Return (X, Y) of the center of cell containing provided text 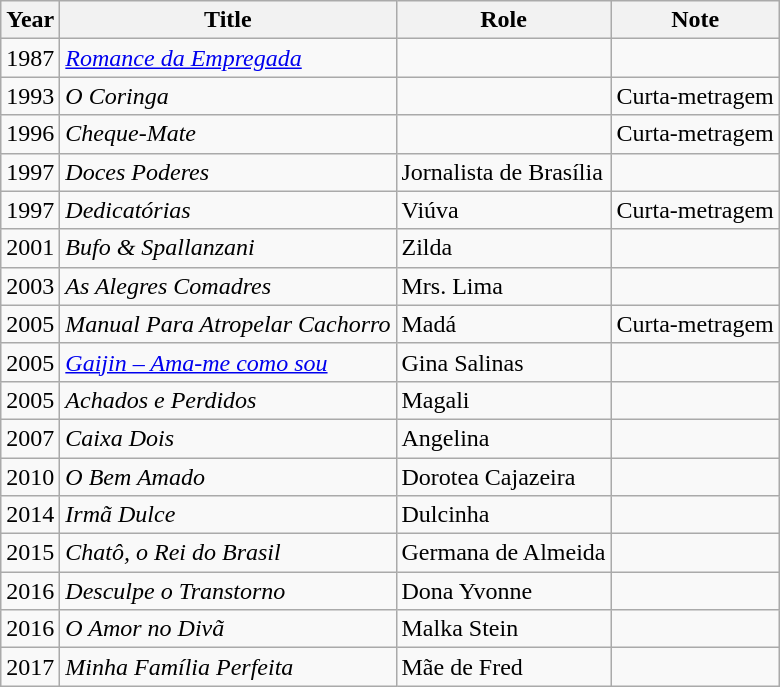
Doces Poderes (228, 172)
O Bem Amado (228, 477)
1993 (30, 96)
Manual Para Atropelar Cachorro (228, 324)
Jornalista de Brasília (504, 172)
Viúva (504, 210)
Chatô, o Rei do Brasil (228, 553)
Desculpe o Transtorno (228, 591)
Angelina (504, 438)
Romance da Empregada (228, 58)
Achados e Perdidos (228, 400)
1987 (30, 58)
As Alegres Comadres (228, 286)
Dorotea Cajazeira (504, 477)
Malka Stein (504, 629)
2001 (30, 248)
Bufo & Spallanzani (228, 248)
Magali (504, 400)
Title (228, 20)
Note (695, 20)
Germana de Almeida (504, 553)
Year (30, 20)
Dedicatórias (228, 210)
Zilda (504, 248)
Dulcinha (504, 515)
2015 (30, 553)
Dona Yvonne (504, 591)
2017 (30, 667)
2007 (30, 438)
Mrs. Lima (504, 286)
Minha Família Perfeita (228, 667)
1996 (30, 134)
Mãe de Fred (504, 667)
O Amor no Divã (228, 629)
2010 (30, 477)
Gina Salinas (504, 362)
Role (504, 20)
Irmã Dulce (228, 515)
Cheque-Mate (228, 134)
2014 (30, 515)
Caixa Dois (228, 438)
O Coringa (228, 96)
Gaijin – Ama-me como sou (228, 362)
2003 (30, 286)
Madá (504, 324)
